Provide the (X, Y) coordinate of the cell's center where the given text is located.  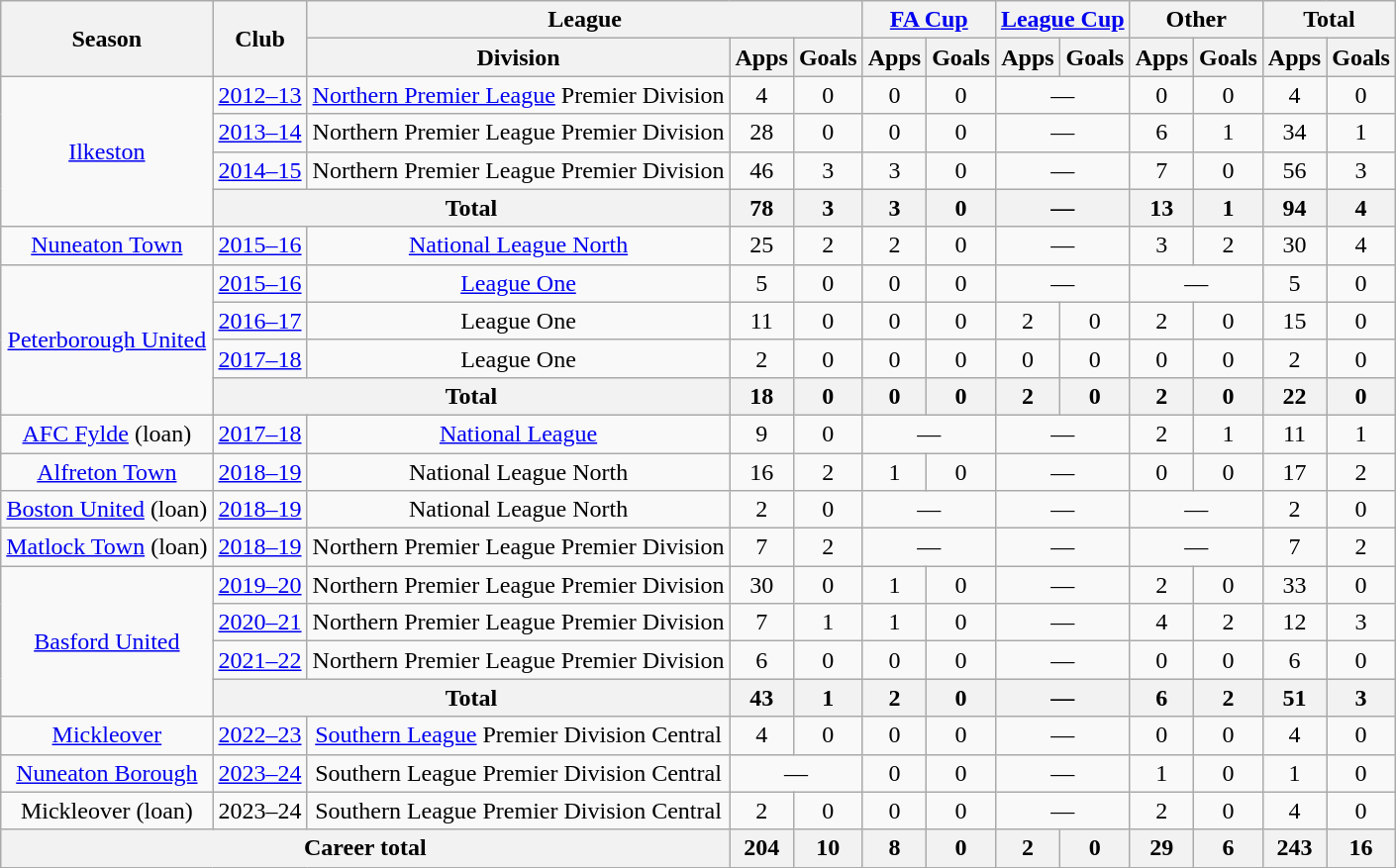
43 (761, 698)
Nuneaton Town (107, 245)
22 (1294, 396)
12 (1294, 623)
Basford United (107, 641)
8 (894, 848)
46 (761, 170)
Matlock Town (loan) (107, 547)
2016–17 (259, 321)
204 (761, 848)
78 (761, 208)
2020–21 (259, 623)
National League (519, 434)
18 (761, 396)
34 (1294, 133)
29 (1161, 848)
10 (828, 848)
56 (1294, 170)
Career total (365, 848)
51 (1294, 698)
Peterborough United (107, 339)
13 (1161, 208)
15 (1294, 321)
Ilkeston (107, 151)
Club (259, 39)
Mickleover (107, 735)
League Cup (1062, 20)
2022–23 (259, 735)
Season (107, 39)
League (584, 20)
2014–15 (259, 170)
25 (761, 245)
Mickleover (loan) (107, 811)
33 (1294, 585)
94 (1294, 208)
Other (1196, 20)
Division (519, 57)
2012–13 (259, 95)
2019–20 (259, 585)
17 (1294, 472)
Alfreton Town (107, 472)
Nuneaton Borough (107, 773)
9 (761, 434)
2021–22 (259, 660)
28 (761, 133)
Boston United (loan) (107, 510)
FA Cup (929, 20)
2013–14 (259, 133)
243 (1294, 848)
AFC Fylde (loan) (107, 434)
